Find where the given text appears and provide that cell's center as [x, y] coordinate. 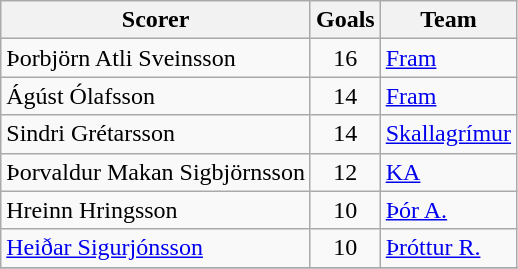
Team [448, 20]
Skallagrímur [448, 134]
Heiðar Sigurjónsson [156, 248]
KA [448, 172]
16 [345, 58]
Sindri Grétarsson [156, 134]
Ágúst Ólafsson [156, 96]
Goals [345, 20]
Scorer [156, 20]
Hreinn Hringsson [156, 210]
Þór A. [448, 210]
Þorbjörn Atli Sveinsson [156, 58]
Þorvaldur Makan Sigbjörnsson [156, 172]
12 [345, 172]
Þróttur R. [448, 248]
